Pinpoint the cell where the given text exists, returning its [X, Y] midpoint coordinate. 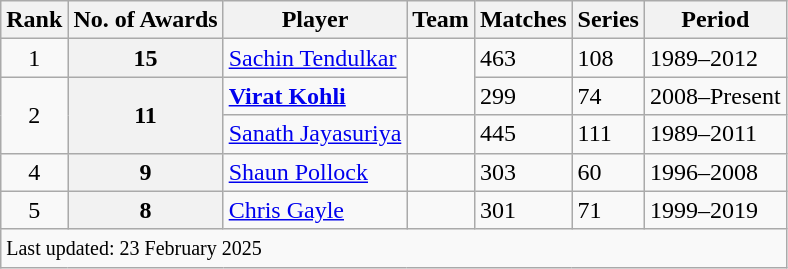
108 [608, 58]
15 [146, 58]
303 [523, 172]
5 [34, 210]
Series [608, 20]
9 [146, 172]
Shaun Pollock [315, 172]
Virat Kohli [315, 96]
Sachin Tendulkar [315, 58]
1996–2008 [715, 172]
2 [34, 115]
No. of Awards [146, 20]
Team [441, 20]
8 [146, 210]
463 [523, 58]
1989–2012 [715, 58]
Player [315, 20]
1989–2011 [715, 134]
301 [523, 210]
Period [715, 20]
Rank [34, 20]
60 [608, 172]
Matches [523, 20]
11 [146, 115]
111 [608, 134]
74 [608, 96]
Chris Gayle [315, 210]
71 [608, 210]
299 [523, 96]
1 [34, 58]
1999–2019 [715, 210]
Last updated: 23 February 2025 [394, 248]
4 [34, 172]
445 [523, 134]
Sanath Jayasuriya [315, 134]
2008–Present [715, 96]
